From the cell containing the given text, extract its center point as [X, Y] coordinate. 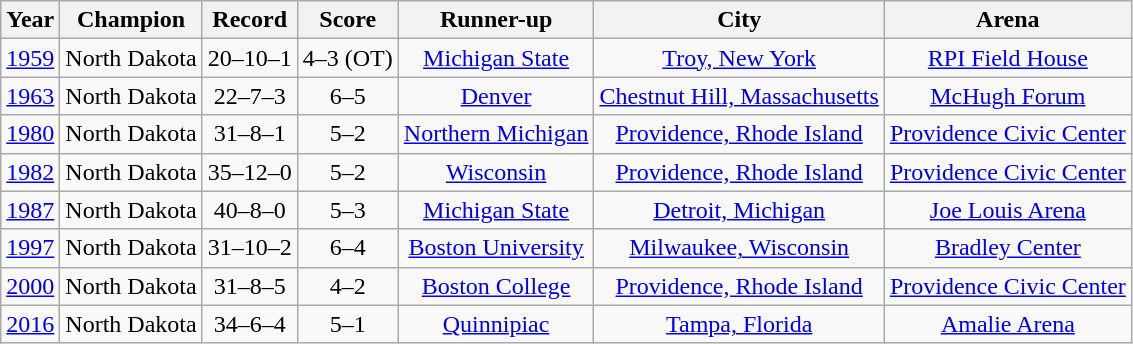
Boston College [496, 286]
Detroit, Michigan [739, 210]
40–8–0 [250, 210]
20–10–1 [250, 58]
31–8–5 [250, 286]
Milwaukee, Wisconsin [739, 248]
1980 [30, 134]
Troy, New York [739, 58]
1997 [30, 248]
Quinnipiac [496, 324]
Amalie Arena [1008, 324]
McHugh Forum [1008, 96]
RPI Field House [1008, 58]
6–5 [348, 96]
Champion [131, 20]
1963 [30, 96]
4–2 [348, 286]
Boston University [496, 248]
31–10–2 [250, 248]
35–12–0 [250, 172]
2016 [30, 324]
Record [250, 20]
Arena [1008, 20]
1987 [30, 210]
34–6–4 [250, 324]
Northern Michigan [496, 134]
2000 [30, 286]
1982 [30, 172]
6–4 [348, 248]
Tampa, Florida [739, 324]
Wisconsin [496, 172]
4–3 (OT) [348, 58]
Chestnut Hill, Massachusetts [739, 96]
Year [30, 20]
Runner-up [496, 20]
1959 [30, 58]
22–7–3 [250, 96]
31–8–1 [250, 134]
City [739, 20]
Score [348, 20]
Denver [496, 96]
5–3 [348, 210]
Bradley Center [1008, 248]
Joe Louis Arena [1008, 210]
5–1 [348, 324]
